Locate the cell with the specified text and output its [X, Y] center coordinate. 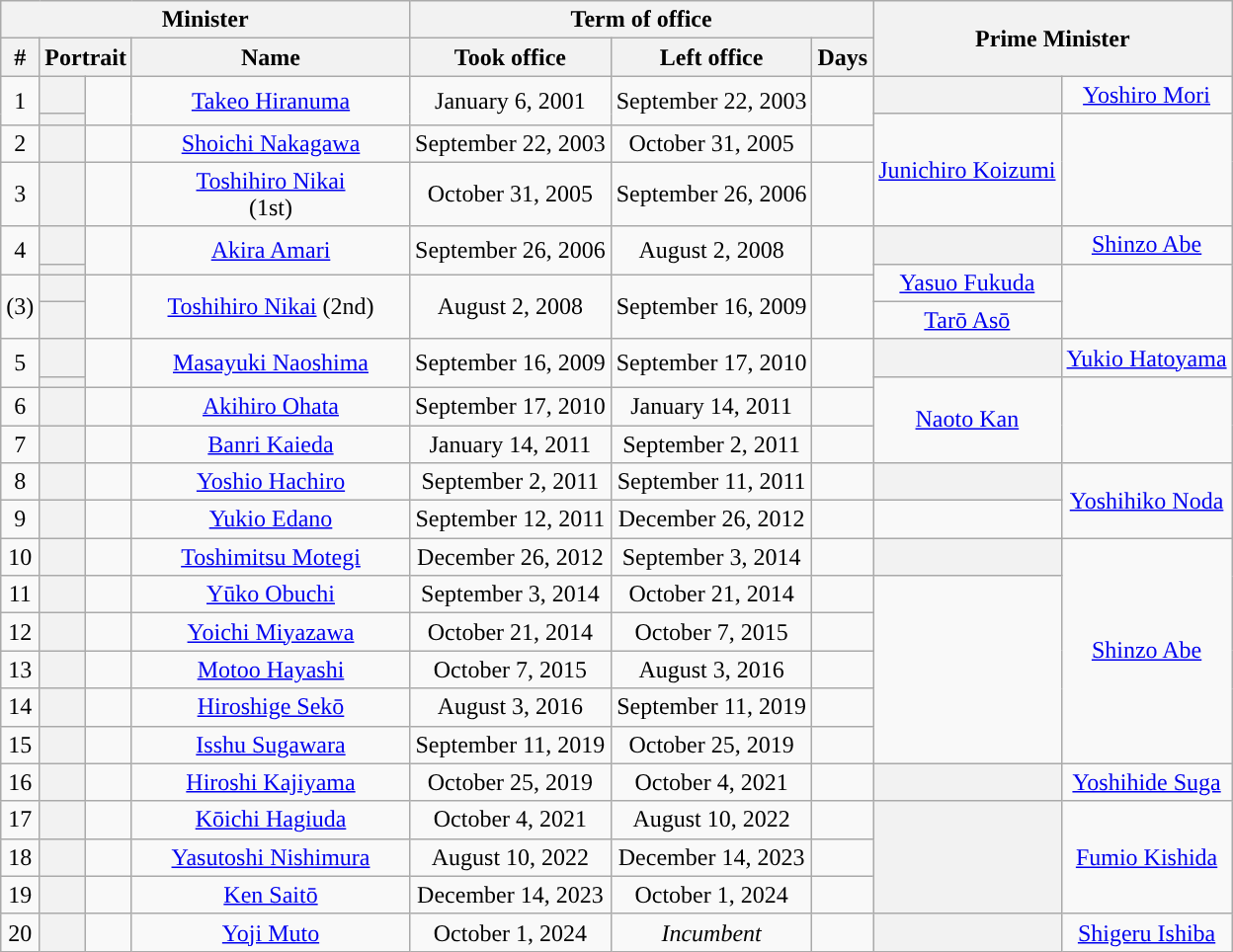
Days [843, 57]
Yoshiro Mori [1146, 95]
Portrait [86, 57]
Yoichi Miyazawa [271, 632]
Yoshio Hachiro [271, 482]
Yoshihiko Noda [1146, 501]
Tarō Asō [967, 320]
Yukio Hatoyama [1146, 357]
5 [20, 363]
Akihiro Ohata [271, 406]
3 [20, 194]
Naoto Kan [967, 419]
17 [20, 820]
Yūko Obuchi [271, 595]
Takeo Hiranuma [271, 101]
Banri Kaieda [271, 443]
Incumbent [711, 932]
Toshihiro Nikai (1st) [271, 194]
Shoichi Nakagawa [271, 143]
Akira Amari [271, 251]
Yoshihide Suga [1146, 782]
January 6, 2001 [511, 101]
13 [20, 670]
September 12, 2011 [511, 519]
Left office [711, 57]
Motoo Hayashi [271, 670]
Yukio Edano [271, 519]
14 [20, 707]
Name [271, 57]
Masayuki Naoshima [271, 363]
September 11, 2011 [711, 482]
12 [20, 632]
2 [20, 143]
1 [20, 101]
Minister [205, 20]
Prime Minister [1053, 39]
(3) [20, 306]
Toshihiro Nikai (2nd) [271, 306]
6 [20, 406]
Isshu Sugawara [271, 745]
# [20, 57]
Hiroshi Kajiyama [271, 782]
Term of office [642, 20]
11 [20, 595]
Yoji Muto [271, 932]
9 [20, 519]
19 [20, 895]
Ken Saitō [271, 895]
Yasuo Fukuda [967, 282]
8 [20, 482]
Fumio Kishida [1146, 857]
7 [20, 443]
Took office [511, 57]
10 [20, 557]
Kōichi Hagiuda [271, 820]
Shigeru Ishiba [1146, 932]
15 [20, 745]
4 [20, 251]
Yasutoshi Nishimura [271, 857]
Junichiro Koizumi [967, 170]
18 [20, 857]
Toshimitsu Motegi [271, 557]
Hiroshige Sekō [271, 707]
20 [20, 932]
16 [20, 782]
